Identify which cell holds the provided text, then report its (X, Y) central coordinate. 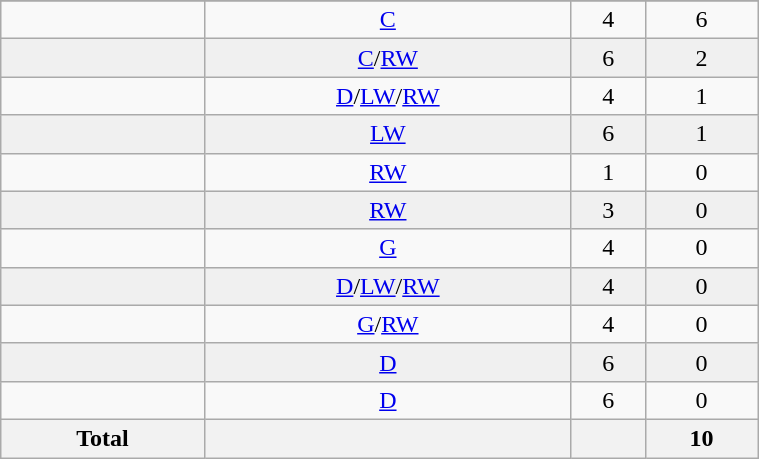
Total (103, 438)
LW (388, 134)
2 (701, 58)
C (388, 20)
10 (701, 438)
C/RW (388, 58)
G/RW (388, 324)
G (388, 248)
3 (608, 210)
